Output the (X, Y) coordinate of the center of the cell containing the given text.  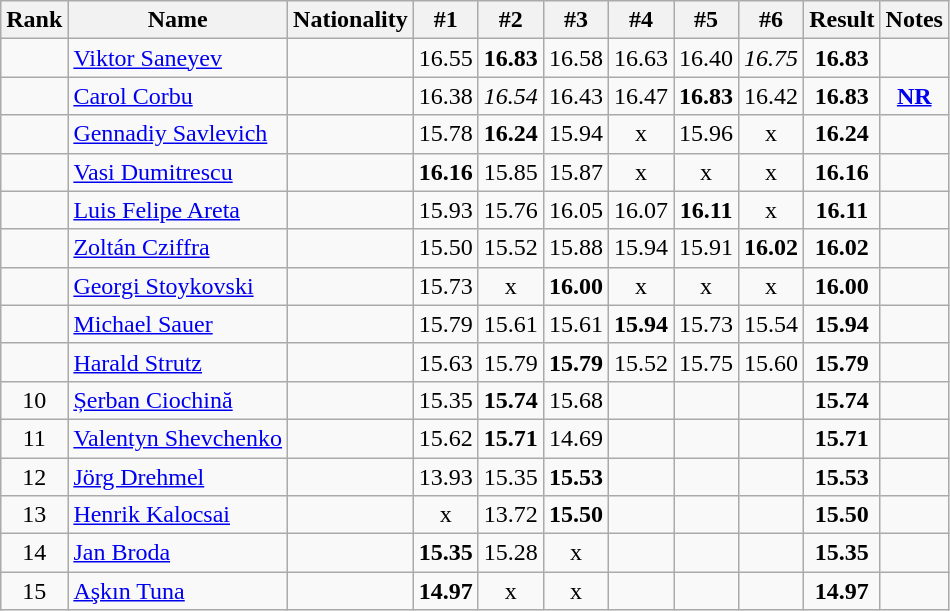
Viktor Saneyev (178, 58)
Nationality (351, 20)
13.72 (510, 515)
15.63 (446, 362)
Name (178, 20)
Michael Sauer (178, 324)
15.28 (510, 553)
Georgi Stoykovski (178, 286)
15 (34, 591)
16.47 (640, 96)
#2 (510, 20)
#6 (772, 20)
16.05 (576, 210)
15.62 (446, 438)
Rank (34, 20)
Henrik Kalocsai (178, 515)
16.42 (772, 96)
Aşkın Tuna (178, 591)
15.68 (576, 400)
16.75 (772, 58)
15.96 (706, 134)
Gennadiy Savlevich (178, 134)
#3 (576, 20)
Result (842, 20)
12 (34, 477)
#1 (446, 20)
15.60 (772, 362)
13 (34, 515)
15.91 (706, 248)
15.78 (446, 134)
16.43 (576, 96)
Harald Strutz (178, 362)
11 (34, 438)
Jörg Drehmel (178, 477)
Jan Broda (178, 553)
Valentyn Shevchenko (178, 438)
Șerban Ciochină (178, 400)
15.93 (446, 210)
NR (914, 96)
16.55 (446, 58)
15.85 (510, 172)
Luis Felipe Areta (178, 210)
14 (34, 553)
16.54 (510, 96)
13.93 (446, 477)
16.38 (446, 96)
#4 (640, 20)
16.07 (640, 210)
15.87 (576, 172)
15.88 (576, 248)
#5 (706, 20)
16.63 (640, 58)
10 (34, 400)
15.76 (510, 210)
14.69 (576, 438)
15.75 (706, 362)
16.58 (576, 58)
Zoltán Cziffra (178, 248)
Notes (914, 20)
15.54 (772, 324)
Vasi Dumitrescu (178, 172)
Carol Corbu (178, 96)
16.40 (706, 58)
